Search for the cell housing the specified text and yield its [x, y] center coordinate. 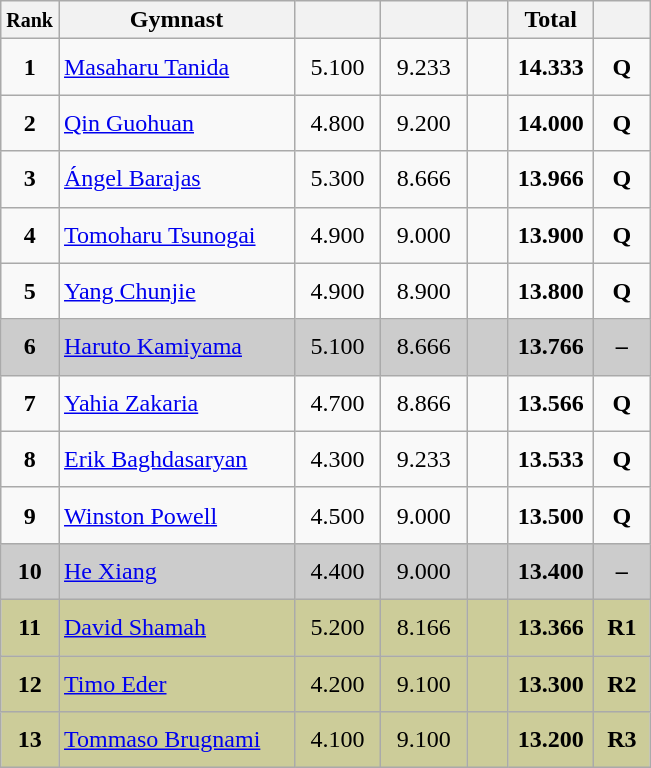
3 [30, 179]
Tomoharu Tsunogai [176, 235]
13.400 [551, 571]
13.766 [551, 347]
8 [30, 459]
7 [30, 403]
13.500 [551, 515]
Total [551, 20]
6 [30, 347]
4.200 [338, 684]
4.500 [338, 515]
Haruto Kamiyama [176, 347]
8.866 [424, 403]
Gymnast [176, 20]
9 [30, 515]
4.800 [338, 123]
Yahia Zakaria [176, 403]
13.800 [551, 291]
R2 [622, 684]
4.300 [338, 459]
5.300 [338, 179]
13.900 [551, 235]
Tommaso Brugnami [176, 740]
12 [30, 684]
4.700 [338, 403]
He Xiang [176, 571]
R1 [622, 627]
8.900 [424, 291]
10 [30, 571]
2 [30, 123]
13.300 [551, 684]
Rank [30, 20]
4 [30, 235]
11 [30, 627]
14.000 [551, 123]
5 [30, 291]
13.566 [551, 403]
13.966 [551, 179]
R3 [622, 740]
Qin Guohuan [176, 123]
Masaharu Tanida [176, 67]
Ángel Barajas [176, 179]
4.400 [338, 571]
13.533 [551, 459]
13.366 [551, 627]
13.200 [551, 740]
5.200 [338, 627]
Erik Baghdasaryan [176, 459]
Yang Chunjie [176, 291]
13 [30, 740]
9.200 [424, 123]
4.100 [338, 740]
Timo Eder [176, 684]
Winston Powell [176, 515]
8.166 [424, 627]
David Shamah [176, 627]
1 [30, 67]
14.333 [551, 67]
